Identify which cell holds the provided text, then report its (x, y) central coordinate. 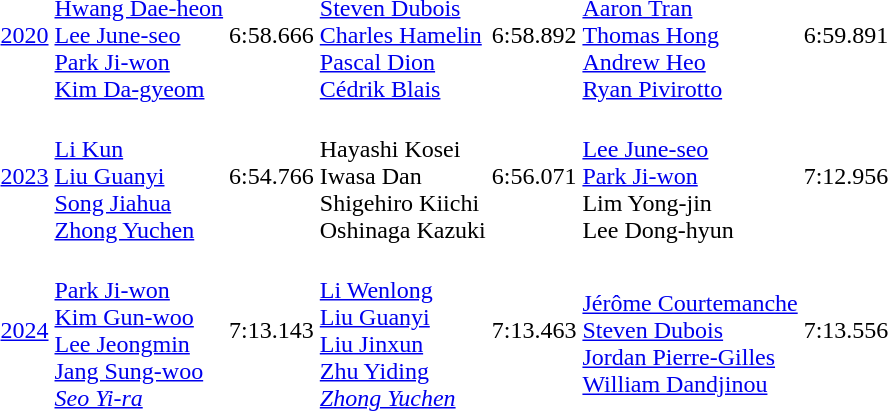
6:54.766 (272, 176)
6:56.071 (534, 176)
Lee June-seoPark Ji-wonLim Yong-jinLee Dong-hyun (690, 176)
Hayashi KoseiIwasa DanShigehiro KiichiOshinaga Kazuki (402, 176)
Li KunLiu GuanyiSong JiahuaZhong Yuchen (139, 176)
